Scan for the cell matching the given text and deliver its [x, y] coordinate at center. 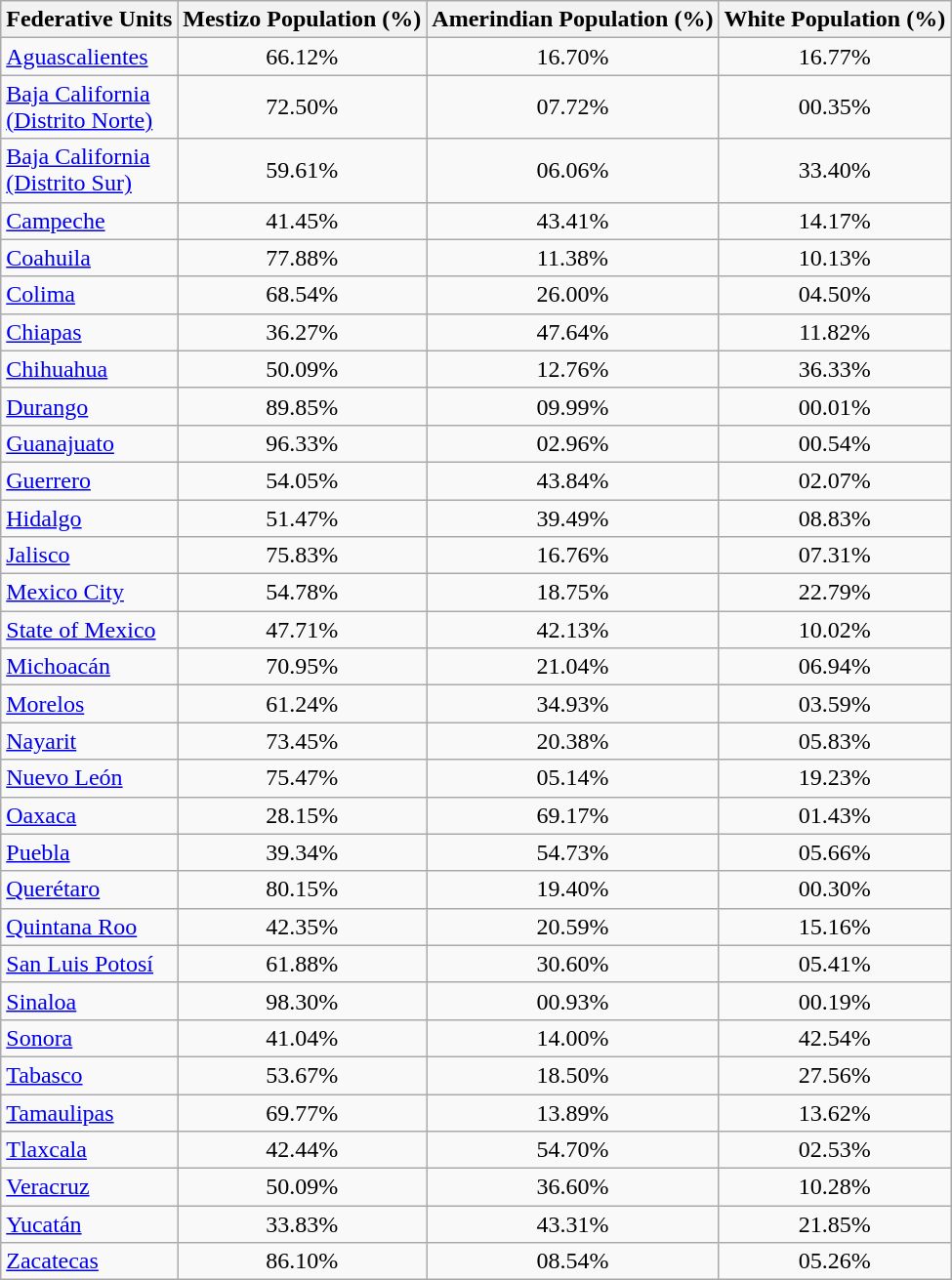
41.04% [303, 1038]
20.59% [572, 927]
11.82% [835, 332]
00.30% [835, 889]
Querétaro [90, 889]
42.35% [303, 927]
07.31% [835, 556]
43.41% [572, 221]
Federative Units [90, 20]
54.78% [303, 593]
03.59% [835, 704]
75.47% [303, 778]
22.79% [835, 593]
54.05% [303, 480]
06.06% [572, 170]
07.72% [572, 107]
Tamaulipas [90, 1112]
19.40% [572, 889]
05.66% [835, 852]
02.96% [572, 443]
14.17% [835, 221]
02.07% [835, 480]
89.85% [303, 406]
05.26% [835, 1261]
19.23% [835, 778]
Nuevo León [90, 778]
Chiapas [90, 332]
09.99% [572, 406]
41.45% [303, 221]
73.45% [303, 741]
State of Mexico [90, 630]
00.35% [835, 107]
Coahuila [90, 258]
18.50% [572, 1075]
Sinaloa [90, 1001]
80.15% [303, 889]
27.56% [835, 1075]
61.24% [303, 704]
Quintana Roo [90, 927]
68.54% [303, 295]
08.54% [572, 1261]
White Population (%) [835, 20]
20.38% [572, 741]
00.01% [835, 406]
18.75% [572, 593]
Baja California(Distrito Sur) [90, 170]
69.17% [572, 815]
02.53% [835, 1150]
Mestizo Population (%) [303, 20]
Baja California(Distrito Norte) [90, 107]
04.50% [835, 295]
Sonora [90, 1038]
43.31% [572, 1224]
30.60% [572, 964]
54.70% [572, 1150]
16.76% [572, 556]
16.70% [572, 57]
00.19% [835, 1001]
Guerrero [90, 480]
08.83% [835, 518]
21.85% [835, 1224]
86.10% [303, 1261]
Tlaxcala [90, 1150]
San Luis Potosí [90, 964]
61.88% [303, 964]
26.00% [572, 295]
Jalisco [90, 556]
33.40% [835, 170]
70.95% [303, 667]
Campeche [90, 221]
10.02% [835, 630]
96.33% [303, 443]
51.47% [303, 518]
00.54% [835, 443]
13.89% [572, 1112]
Zacatecas [90, 1261]
47.64% [572, 332]
36.27% [303, 332]
43.84% [572, 480]
Oaxaca [90, 815]
Veracruz [90, 1187]
10.13% [835, 258]
Aguascalientes [90, 57]
72.50% [303, 107]
59.61% [303, 170]
98.30% [303, 1001]
Chihuahua [90, 369]
66.12% [303, 57]
36.60% [572, 1187]
42.54% [835, 1038]
36.33% [835, 369]
54.73% [572, 852]
34.93% [572, 704]
Hidalgo [90, 518]
05.14% [572, 778]
16.77% [835, 57]
Puebla [90, 852]
33.83% [303, 1224]
21.04% [572, 667]
13.62% [835, 1112]
10.28% [835, 1187]
05.83% [835, 741]
77.88% [303, 258]
75.83% [303, 556]
15.16% [835, 927]
00.93% [572, 1001]
47.71% [303, 630]
42.13% [572, 630]
53.67% [303, 1075]
42.44% [303, 1150]
28.15% [303, 815]
Nayarit [90, 741]
12.76% [572, 369]
Tabasco [90, 1075]
39.49% [572, 518]
Mexico City [90, 593]
69.77% [303, 1112]
Colima [90, 295]
39.34% [303, 852]
Guanajuato [90, 443]
Michoacán [90, 667]
11.38% [572, 258]
14.00% [572, 1038]
Durango [90, 406]
01.43% [835, 815]
Yucatán [90, 1224]
Amerindian Population (%) [572, 20]
06.94% [835, 667]
Morelos [90, 704]
05.41% [835, 964]
